Capture the cell that displays the provided text and extract its (x, y) central coordinate. 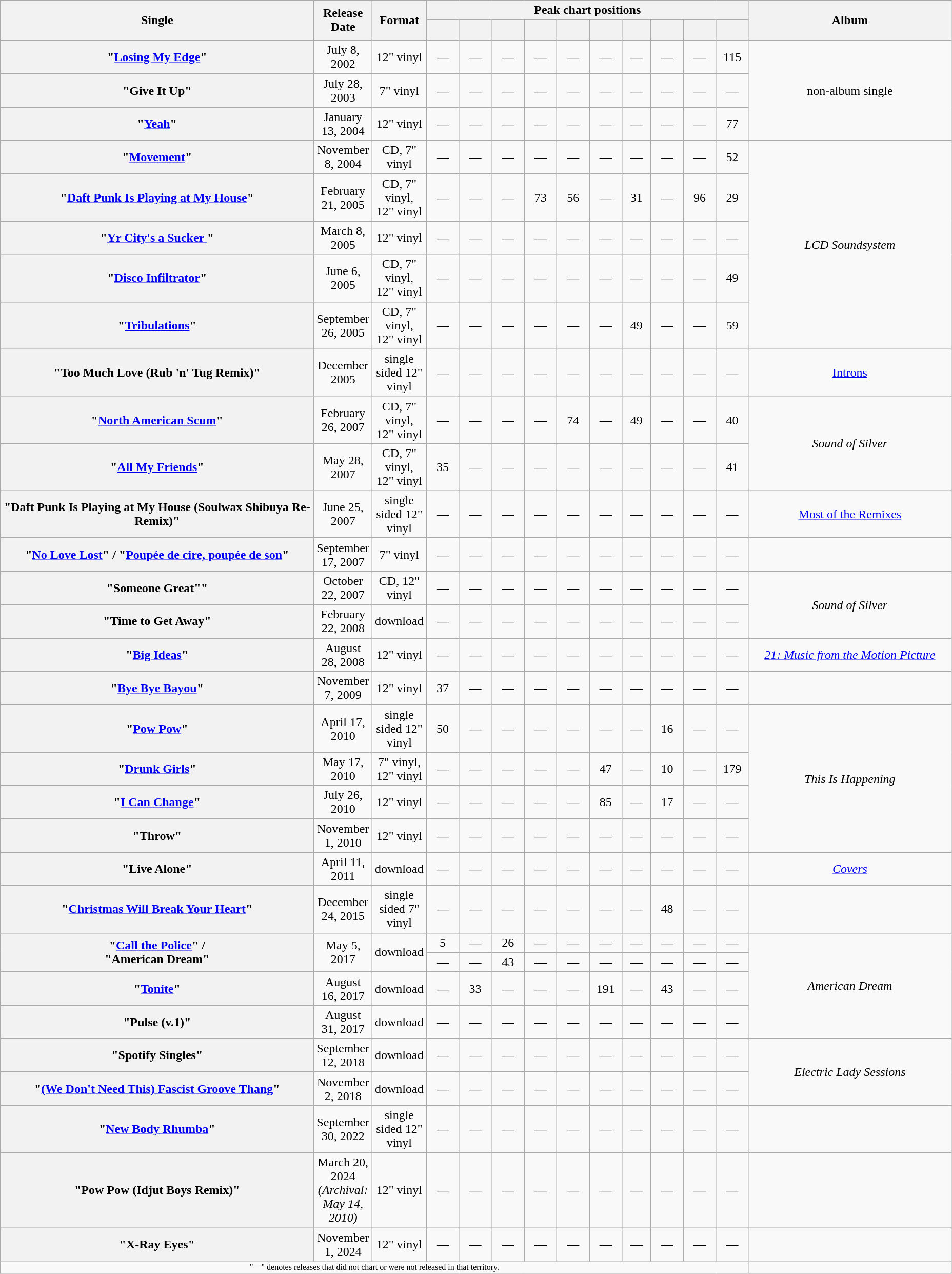
5 (443, 943)
November 1, 2010 (343, 835)
74 (573, 420)
33 (475, 988)
Peak chart positions (587, 10)
96 (700, 198)
16 (667, 729)
"Losing My Edge" (157, 57)
"Christmas Will Break Your Heart" (157, 909)
"Someone Great"" (157, 588)
January 13, 2004 (343, 124)
November 7, 2009 (343, 689)
July 26, 2010 (343, 802)
26 (508, 943)
May 17, 2010 (343, 769)
"Tribulations" (157, 325)
"Too Much Love (Rub 'n' Tug Remix)" (157, 373)
"Call the Police" /"American Dream" (157, 952)
"Spotify Singles" (157, 1055)
July 28, 2003 (343, 90)
September 30, 2022 (343, 1129)
Album (849, 21)
single sided 7" vinyl (400, 909)
February 21, 2005 (343, 198)
September 12, 2018 (343, 1055)
Release Date (343, 21)
August 31, 2017 (343, 1022)
48 (667, 909)
"Daft Punk Is Playing at My House" (157, 198)
85 (606, 802)
November 2, 2018 (343, 1089)
Single (157, 21)
10 (667, 769)
31 (637, 198)
40 (732, 420)
Format (400, 21)
77 (732, 124)
179 (732, 769)
"Daft Punk Is Playing at My House (Soulwax Shibuya Re-Remix)" (157, 514)
29 (732, 198)
50 (443, 729)
59 (732, 325)
56 (573, 198)
May 28, 2007 (343, 467)
"X-Ray Eyes" (157, 1245)
"Throw" (157, 835)
"Movement" (157, 157)
"Live Alone" (157, 869)
October 22, 2007 (343, 588)
"(We Don't Need This) Fascist Groove Thang" (157, 1089)
21: Music from the Motion Picture (849, 655)
non-album single (849, 90)
Covers (849, 869)
"North American Scum" (157, 420)
CD, 7" vinyl (400, 157)
LCD Soundsystem (849, 245)
CD, 12" vinyl (400, 588)
7" vinyl, 12" vinyl (400, 769)
September 17, 2007 (343, 554)
"Pow Pow (Idjut Boys Remix)" (157, 1190)
August 28, 2008 (343, 655)
Introns (849, 373)
Electric Lady Sessions (849, 1072)
February 26, 2007 (343, 420)
"I Can Change" (157, 802)
Most of the Remixes (849, 514)
"Pow Pow" (157, 729)
This Is Happening (849, 779)
73 (541, 198)
"Yeah" (157, 124)
37 (443, 689)
May 5, 2017 (343, 952)
191 (606, 988)
47 (606, 769)
July 8, 2002 (343, 57)
"Yr City's a Sucker " (157, 238)
February 22, 2008 (343, 622)
November 1, 2024 (343, 1245)
December 2005 (343, 373)
April 11, 2011 (343, 869)
September 26, 2005 (343, 325)
"Tonite" (157, 988)
August 16, 2017 (343, 988)
52 (732, 157)
"Big Ideas" (157, 655)
"Pulse (v.1)" (157, 1022)
American Dream (849, 986)
35 (443, 467)
17 (667, 802)
June 25, 2007 (343, 514)
115 (732, 57)
April 17, 2010 (343, 729)
"No Love Lost" / "Poupée de cire, poupée de son" (157, 554)
41 (732, 467)
"New Body Rhumba" (157, 1129)
December 24, 2015 (343, 909)
March 8, 2005 (343, 238)
"All My Friends" (157, 467)
"Bye Bye Bayou" (157, 689)
"Disco Infiltrator" (157, 278)
"Give It Up" (157, 90)
November 8, 2004 (343, 157)
"Drunk Girls" (157, 769)
March 20, 2024 (Archival: May 14, 2010) (343, 1190)
"—" denotes releases that did not chart or were not released in that territory. (374, 1267)
June 6, 2005 (343, 278)
"Time to Get Away" (157, 622)
